From the cell containing the given text, extract its center point as (X, Y) coordinate. 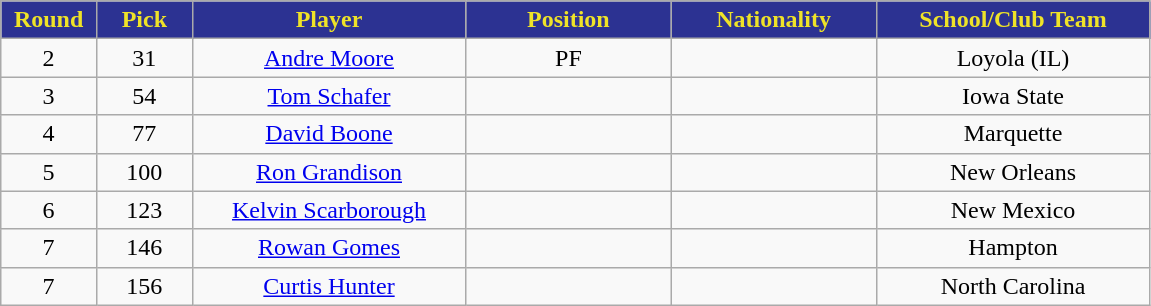
156 (144, 286)
Tom Schafer (329, 96)
Nationality (774, 20)
David Boone (329, 134)
North Carolina (1013, 286)
6 (49, 210)
Ron Grandison (329, 172)
3 (49, 96)
123 (144, 210)
146 (144, 248)
Andre Moore (329, 58)
31 (144, 58)
77 (144, 134)
Round (49, 20)
Iowa State (1013, 96)
5 (49, 172)
PF (568, 58)
Kelvin Scarborough (329, 210)
4 (49, 134)
Pick (144, 20)
New Orleans (1013, 172)
Rowan Gomes (329, 248)
Player (329, 20)
Marquette (1013, 134)
Curtis Hunter (329, 286)
Loyola (IL) (1013, 58)
Hampton (1013, 248)
Position (568, 20)
100 (144, 172)
54 (144, 96)
2 (49, 58)
School/Club Team (1013, 20)
New Mexico (1013, 210)
